Search for the cell housing the specified text and yield its [X, Y] center coordinate. 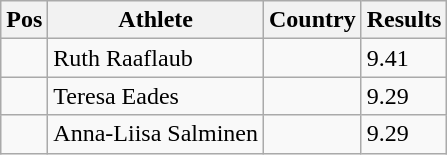
9.41 [404, 58]
Teresa Eades [156, 96]
Ruth Raaflaub [156, 58]
Pos [24, 20]
Country [313, 20]
Results [404, 20]
Anna-Liisa Salminen [156, 134]
Athlete [156, 20]
